Identify which cell holds the provided text, then report its [x, y] central coordinate. 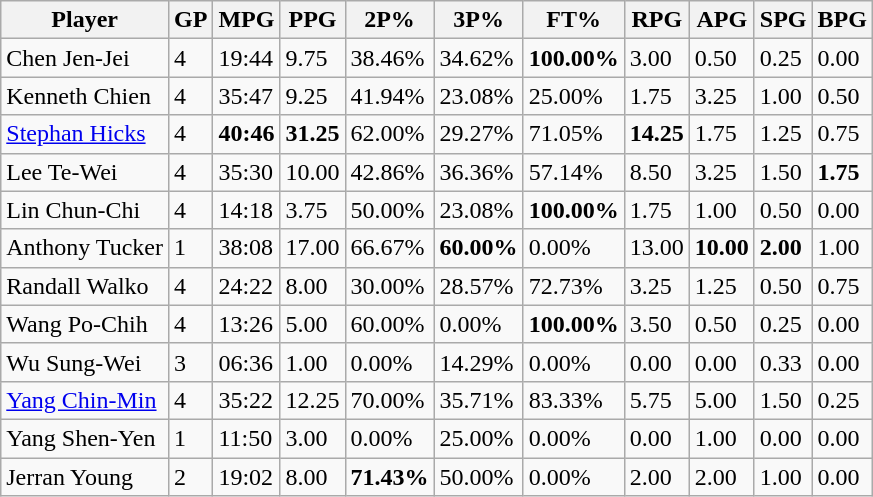
41.94% [390, 96]
38.46% [390, 58]
11:50 [246, 438]
29.27% [478, 134]
35.71% [478, 400]
28.57% [478, 286]
3.50 [656, 324]
Player [85, 20]
Anthony Tucker [85, 248]
Stephan Hicks [85, 134]
BPG [842, 20]
APG [722, 20]
Kenneth Chien [85, 96]
Chen Jen-Jei [85, 58]
34.62% [478, 58]
Randall Walko [85, 286]
Lee Te-Wei [85, 172]
12.25 [312, 400]
MPG [246, 20]
17.00 [312, 248]
5.75 [656, 400]
62.00% [390, 134]
66.67% [390, 248]
35:30 [246, 172]
06:36 [246, 362]
2 [190, 477]
31.25 [312, 134]
19:02 [246, 477]
9.75 [312, 58]
Wang Po-Chih [85, 324]
36.36% [478, 172]
9.25 [312, 96]
Yang Chin-Min [85, 400]
13:26 [246, 324]
Jerran Young [85, 477]
24:22 [246, 286]
14:18 [246, 210]
83.33% [574, 400]
13.00 [656, 248]
RPG [656, 20]
42.86% [390, 172]
Wu Sung-Wei [85, 362]
71.43% [390, 477]
Yang Shen-Yen [85, 438]
72.73% [574, 286]
57.14% [574, 172]
14.29% [478, 362]
35:22 [246, 400]
70.00% [390, 400]
30.00% [390, 286]
40:46 [246, 134]
Lin Chun-Chi [85, 210]
2P% [390, 20]
3 [190, 362]
3P% [478, 20]
14.25 [656, 134]
FT% [574, 20]
3.75 [312, 210]
71.05% [574, 134]
PPG [312, 20]
0.33 [783, 362]
35:47 [246, 96]
SPG [783, 20]
8.50 [656, 172]
GP [190, 20]
19:44 [246, 58]
38:08 [246, 248]
